Scan for the cell matching the given text and deliver its [X, Y] coordinate at center. 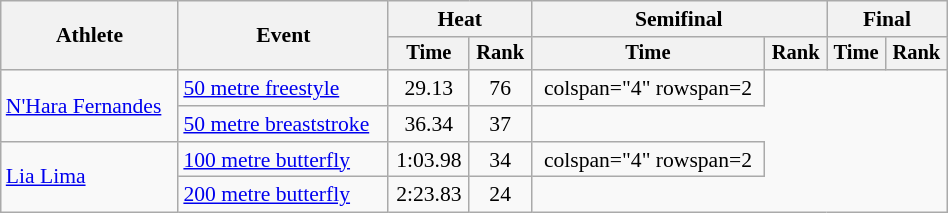
34 [500, 160]
Event [283, 36]
1:03.98 [428, 160]
36.34 [428, 124]
50 metre freestyle [283, 88]
24 [500, 195]
Lia Lima [90, 178]
Semifinal [679, 19]
Final [888, 19]
29.13 [428, 88]
2:23.83 [428, 195]
100 metre butterfly [283, 160]
N'Hara Fernandes [90, 106]
Heat [460, 19]
76 [500, 88]
Athlete [90, 36]
37 [500, 124]
50 metre breaststroke [283, 124]
200 metre butterfly [283, 195]
